Determine the [x, y] coordinate at the center of the cell enclosing the given text.  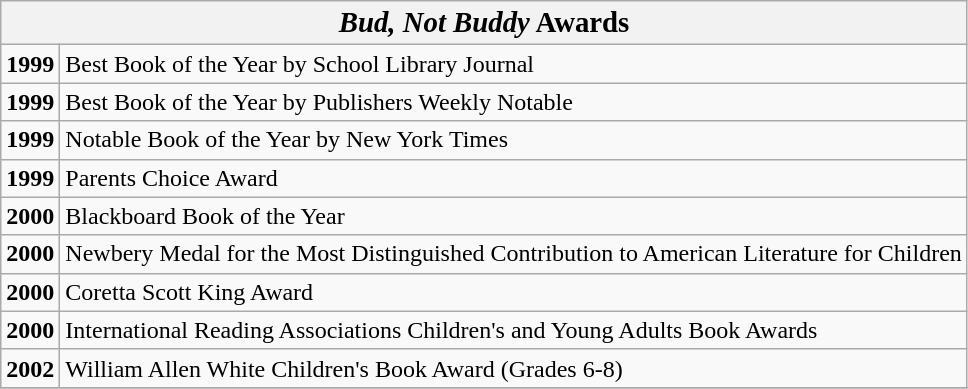
Parents Choice Award [514, 178]
Best Book of the Year by School Library Journal [514, 64]
Blackboard Book of the Year [514, 216]
Best Book of the Year by Publishers Weekly Notable [514, 102]
2002 [30, 368]
International Reading Associations Children's and Young Adults Book Awards [514, 330]
Bud, Not Buddy Awards [484, 23]
Coretta Scott King Award [514, 292]
Newbery Medal for the Most Distinguished Contribution to American Literature for Children [514, 254]
William Allen White Children's Book Award (Grades 6-8) [514, 368]
Notable Book of the Year by New York Times [514, 140]
